For the text-containing cell, return its midpoint in (x, y) coordinate format. 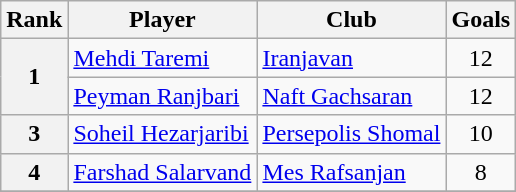
Mehdi Taremi (162, 58)
Peyman Ranjbari (162, 96)
Goals (481, 20)
4 (34, 172)
8 (481, 172)
Naft Gachsaran (352, 96)
Farshad Salarvand (162, 172)
Soheil Hezarjaribi (162, 134)
Persepolis Shomal (352, 134)
3 (34, 134)
Club (352, 20)
Rank (34, 20)
Iranjavan (352, 58)
Player (162, 20)
Mes Rafsanjan (352, 172)
10 (481, 134)
1 (34, 77)
